Identify which cell holds the provided text, then report its (x, y) central coordinate. 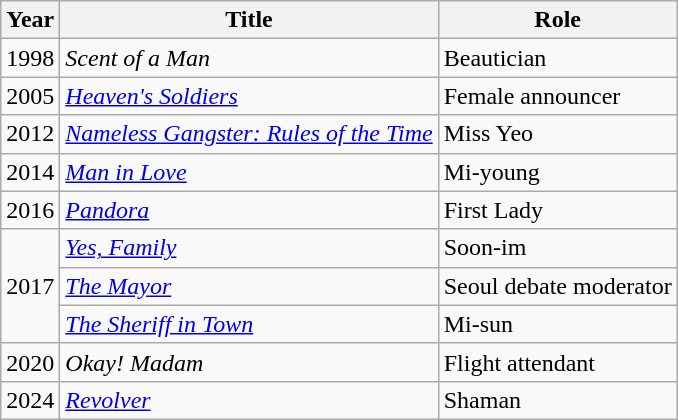
Miss Yeo (558, 134)
Role (558, 20)
The Sheriff in Town (249, 324)
Seoul debate moderator (558, 286)
Beautician (558, 58)
2017 (30, 286)
Mi-young (558, 172)
Scent of a Man (249, 58)
Mi-sun (558, 324)
1998 (30, 58)
2005 (30, 96)
2020 (30, 362)
Pandora (249, 210)
Okay! Madam (249, 362)
Man in Love (249, 172)
Title (249, 20)
2012 (30, 134)
Shaman (558, 400)
Female announcer (558, 96)
Heaven's Soldiers (249, 96)
The Mayor (249, 286)
Soon-im (558, 248)
2024 (30, 400)
Flight attendant (558, 362)
Revolver (249, 400)
2014 (30, 172)
Yes, Family (249, 248)
2016 (30, 210)
Year (30, 20)
First Lady (558, 210)
Nameless Gangster: Rules of the Time (249, 134)
